Return [X, Y] of the center of cell containing provided text 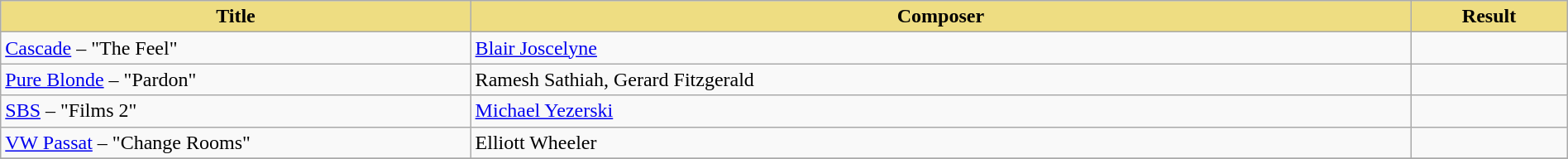
Title [236, 17]
Michael Yezerski [941, 111]
VW Passat – "Change Rooms" [236, 142]
Ramesh Sathiah, Gerard Fitzgerald [941, 79]
Blair Joscelyne [941, 48]
Pure Blonde – "Pardon" [236, 79]
Elliott Wheeler [941, 142]
Result [1489, 17]
SBS – "Films 2" [236, 111]
Composer [941, 17]
Cascade – "The Feel" [236, 48]
